For the text-containing cell, return its midpoint in (X, Y) coordinate format. 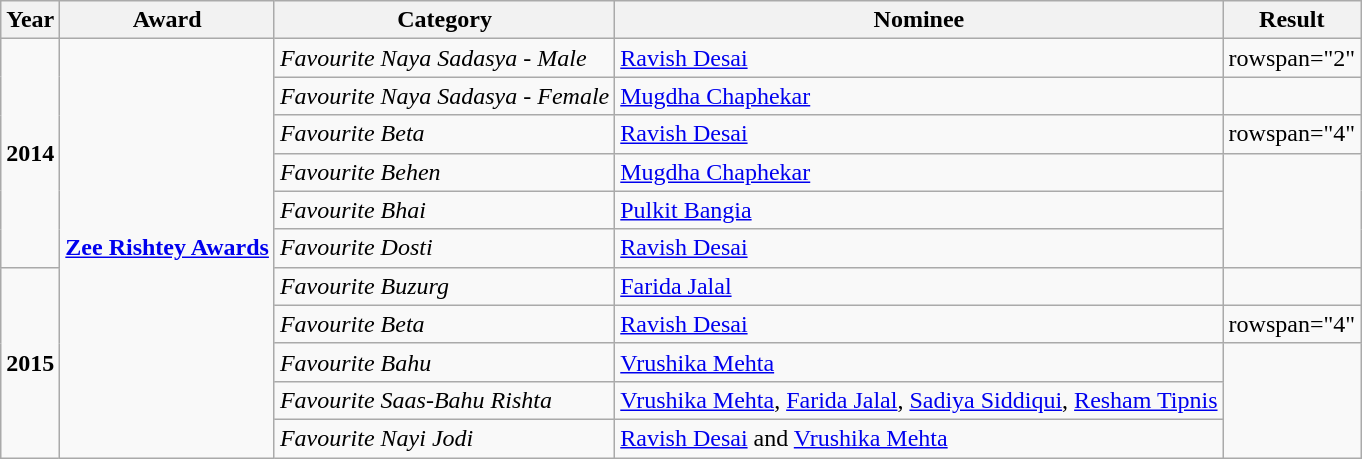
Farida Jalal (919, 286)
Favourite Bhai (444, 210)
Nominee (919, 20)
Favourite Nayi Jodi (444, 438)
Category (444, 20)
Favourite Dosti (444, 248)
Favourite Naya Sadasya - Female (444, 96)
2015 (30, 362)
Favourite Bahu (444, 362)
Zee Rishtey Awards (168, 248)
Favourite Saas-Bahu Rishta (444, 400)
Result (1292, 20)
Award (168, 20)
Vrushika Mehta (919, 362)
Favourite Naya Sadasya - Male (444, 58)
Ravish Desai and Vrushika Mehta (919, 438)
Year (30, 20)
Favourite Behen (444, 172)
Pulkit Bangia (919, 210)
rowspan="2" (1292, 58)
Vrushika Mehta, Farida Jalal, Sadiya Siddiqui, Resham Tipnis (919, 400)
Favourite Buzurg (444, 286)
2014 (30, 153)
